Find where the given text appears and provide that cell's center as (X, Y) coordinate. 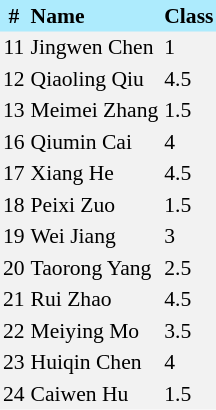
3 (188, 236)
1 (188, 48)
Meiying Mo (95, 331)
17 (14, 174)
Class (188, 16)
Meimei Zhang (95, 110)
Caiwen Hu (95, 394)
Qiumin Cai (95, 142)
Qiaoling Qiu (95, 79)
Name (95, 16)
21 (14, 300)
# (14, 16)
24 (14, 394)
22 (14, 331)
19 (14, 236)
3.5 (188, 331)
18 (14, 205)
Xiang He (95, 174)
13 (14, 110)
Peixi Zuo (95, 205)
Taorong Yang (95, 268)
16 (14, 142)
Huiqin Chen (95, 362)
23 (14, 362)
12 (14, 79)
2.5 (188, 268)
11 (14, 48)
Jingwen Chen (95, 48)
Wei Jiang (95, 236)
20 (14, 268)
Rui Zhao (95, 300)
